Return (X, Y) of the center of cell containing provided text 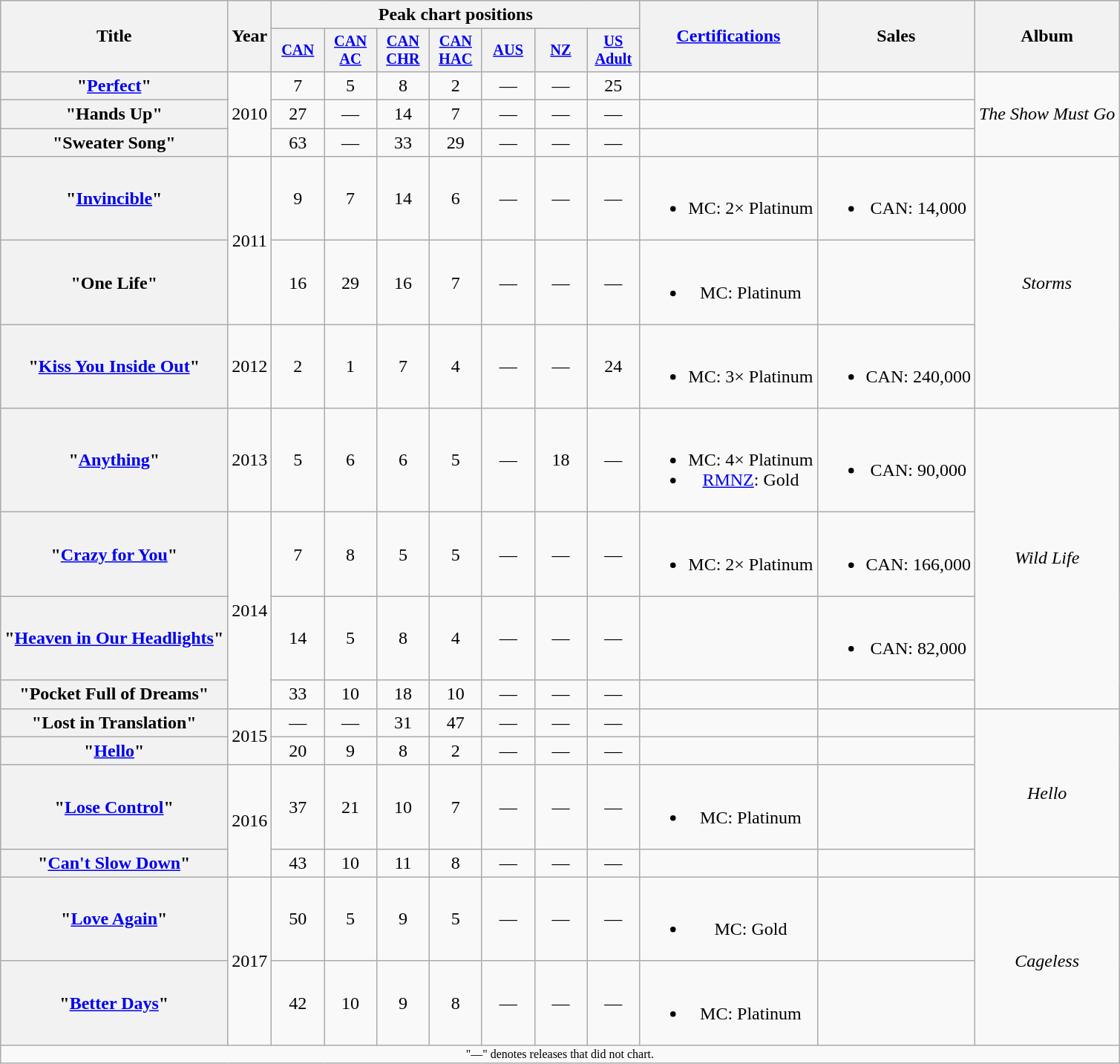
2012 (249, 367)
2017 (249, 961)
NZ (561, 50)
"—" denotes releases that did not chart. (560, 1054)
Sales (896, 36)
CANHAC (456, 50)
"One Life" (114, 282)
42 (298, 1002)
2013 (249, 460)
"Hands Up" (114, 114)
"Lose Control" (114, 806)
"Better Days" (114, 1002)
2014 (249, 610)
CAN: 166,000 (896, 554)
"Heaven in Our Headlights" (114, 639)
Cageless (1047, 961)
MC: 4× PlatinumRMNZ: Gold (729, 460)
2010 (249, 114)
CANAC (350, 50)
MC: Gold (729, 919)
The Show Must Go (1047, 114)
"Hello" (114, 751)
Wild Life (1047, 558)
CAN (298, 50)
"Pocket Full of Dreams" (114, 694)
11 (404, 863)
"Invincible" (114, 199)
Certifications (729, 36)
CAN: 82,000 (896, 639)
27 (298, 114)
MC: 3× Platinum (729, 367)
"Love Again" (114, 919)
Album (1047, 36)
20 (298, 751)
2011 (249, 241)
"Lost in Translation" (114, 722)
"Perfect" (114, 85)
"Anything" (114, 460)
CANCHR (404, 50)
"Crazy for You" (114, 554)
AUS (508, 50)
2016 (249, 821)
21 (350, 806)
47 (456, 722)
63 (298, 143)
"Can't Slow Down" (114, 863)
50 (298, 919)
Storms (1047, 282)
Title (114, 36)
31 (404, 722)
"Sweater Song" (114, 143)
43 (298, 863)
CAN: 90,000 (896, 460)
25 (613, 85)
CAN: 14,000 (896, 199)
2015 (249, 737)
37 (298, 806)
"Kiss You Inside Out" (114, 367)
24 (613, 367)
CAN: 240,000 (896, 367)
Hello (1047, 793)
Year (249, 36)
Peak chart positions (456, 15)
USAdult (613, 50)
1 (350, 367)
